From the cell containing the given text, extract its center point as [X, Y] coordinate. 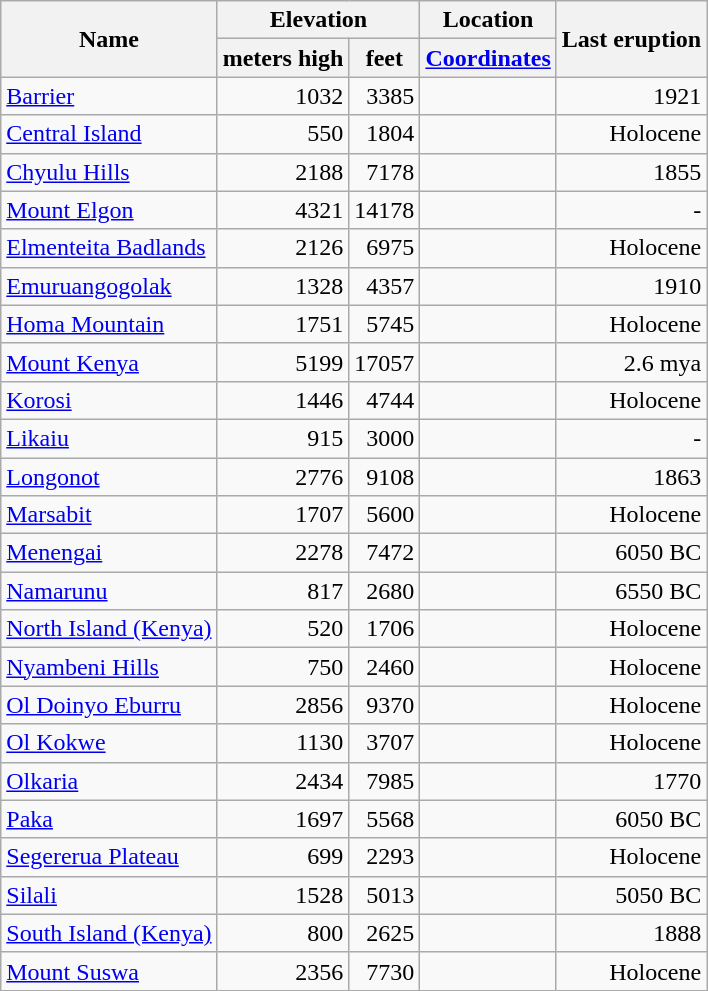
7730 [384, 971]
2680 [384, 591]
1910 [631, 286]
3000 [384, 438]
Paka [109, 819]
Last eruption [631, 39]
2460 [384, 667]
2776 [283, 477]
Olkaria [109, 781]
2293 [384, 857]
meters high [283, 58]
Central Island [109, 134]
5013 [384, 895]
3385 [384, 96]
1888 [631, 933]
Longonot [109, 477]
1707 [283, 515]
1855 [631, 172]
1863 [631, 477]
4744 [384, 400]
1697 [283, 819]
1921 [631, 96]
Ol Kokwe [109, 743]
2188 [283, 172]
South Island (Kenya) [109, 933]
1751 [283, 324]
800 [283, 933]
Elmenteita Badlands [109, 248]
Mount Elgon [109, 210]
Segererua Plateau [109, 857]
Silali [109, 895]
2278 [283, 553]
Name [109, 39]
7178 [384, 172]
Ol Doinyo Eburru [109, 705]
9370 [384, 705]
520 [283, 629]
Emuruangogolak [109, 286]
9108 [384, 477]
5199 [283, 362]
915 [283, 438]
14178 [384, 210]
2856 [283, 705]
6550 BC [631, 591]
Mount Suswa [109, 971]
5600 [384, 515]
817 [283, 591]
feet [384, 58]
550 [283, 134]
Likaiu [109, 438]
Barrier [109, 96]
2.6 mya [631, 362]
Elevation [318, 20]
Coordinates [488, 58]
1446 [283, 400]
2126 [283, 248]
1804 [384, 134]
6975 [384, 248]
750 [283, 667]
2625 [384, 933]
Menengai [109, 553]
699 [283, 857]
17057 [384, 362]
2356 [283, 971]
1528 [283, 895]
Location [488, 20]
North Island (Kenya) [109, 629]
1032 [283, 96]
Marsabit [109, 515]
2434 [283, 781]
5745 [384, 324]
Mount Kenya [109, 362]
Homa Mountain [109, 324]
5568 [384, 819]
Chyulu Hills [109, 172]
5050 BC [631, 895]
Namarunu [109, 591]
7985 [384, 781]
1706 [384, 629]
4321 [283, 210]
1770 [631, 781]
7472 [384, 553]
1130 [283, 743]
3707 [384, 743]
Korosi [109, 400]
4357 [384, 286]
Nyambeni Hills [109, 667]
1328 [283, 286]
